Identify which cell holds the provided text, then report its [x, y] central coordinate. 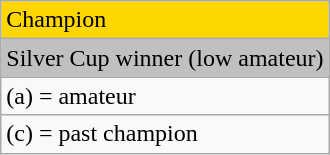
Champion [165, 20]
(a) = amateur [165, 96]
(c) = past champion [165, 134]
Silver Cup winner (low amateur) [165, 58]
